Search for the cell housing the specified text and yield its [X, Y] center coordinate. 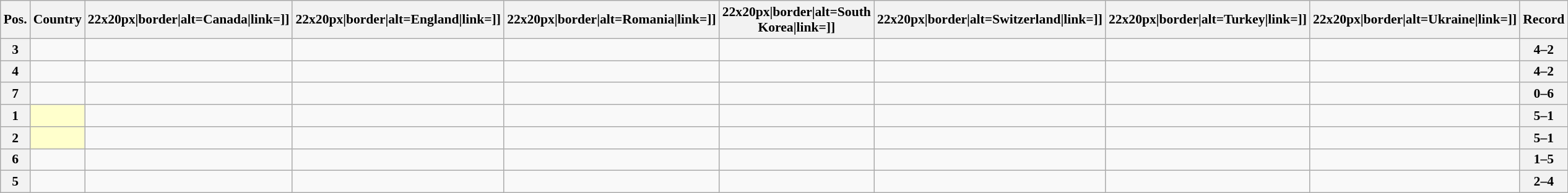
22x20px|border|alt=Canada|link=]] [189, 20]
Record [1544, 20]
4 [15, 72]
5 [15, 182]
22x20px|border|alt=England|link=]] [398, 20]
22x20px|border|alt=Switzerland|link=]] [990, 20]
22x20px|border|alt=South Korea|link=]] [797, 20]
6 [15, 160]
3 [15, 49]
0–6 [1544, 94]
22x20px|border|alt=Romania|link=]] [612, 20]
Country [58, 20]
2 [15, 138]
Pos. [15, 20]
7 [15, 94]
1 [15, 116]
1–5 [1544, 160]
22x20px|border|alt=Turkey|link=]] [1208, 20]
2–4 [1544, 182]
22x20px|border|alt=Ukraine|link=]] [1415, 20]
